Locate the cell with the specified text and output its (X, Y) center coordinate. 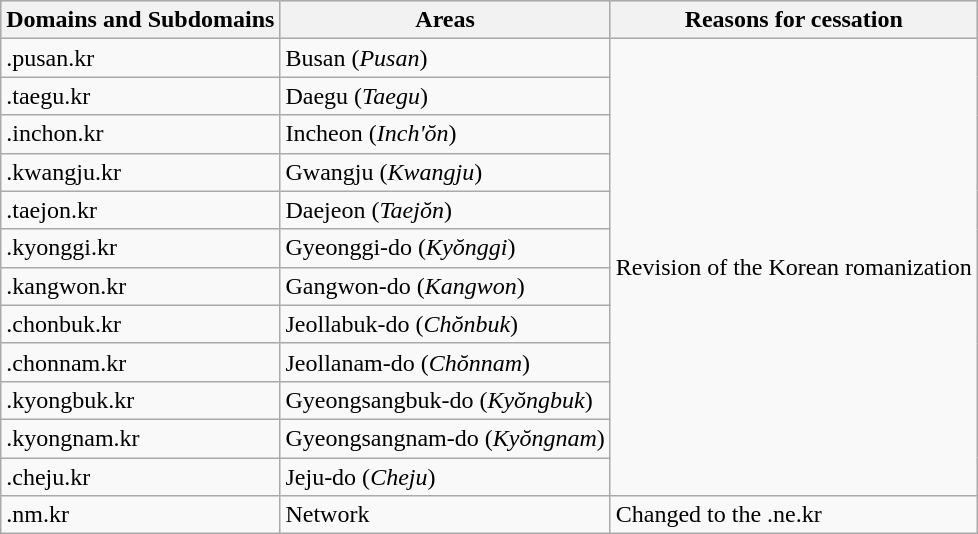
Jeju-do (Cheju) (445, 477)
Jeollanam-do (Chŏnnam) (445, 362)
.chonnam.kr (140, 362)
Busan (Pusan) (445, 58)
.kangwon.kr (140, 286)
Jeollabuk-do (Chŏnbuk) (445, 324)
.kyonggi.kr (140, 248)
.pusan.kr (140, 58)
Incheon (Inch'ŏn) (445, 134)
Daejeon (Taejŏn) (445, 210)
.nm.kr (140, 515)
Gangwon-do (Kangwon) (445, 286)
Domains and Subdomains (140, 20)
Gwangju (Kwangju) (445, 172)
.kyongbuk.kr (140, 400)
Daegu (Taegu) (445, 96)
Revision of the Korean romanization (794, 268)
.taegu.kr (140, 96)
Reasons for cessation (794, 20)
Changed to the .ne.kr (794, 515)
.taejon.kr (140, 210)
.inchon.kr (140, 134)
Areas (445, 20)
.kyongnam.kr (140, 438)
.chonbuk.kr (140, 324)
.kwangju.kr (140, 172)
.cheju.kr (140, 477)
Gyeongsangnam-do (Kyŏngnam) (445, 438)
Gyeonggi-do (Kyŏnggi) (445, 248)
Network (445, 515)
Gyeongsangbuk-do (Kyŏngbuk) (445, 400)
